Return [x, y] of the center of cell containing provided text 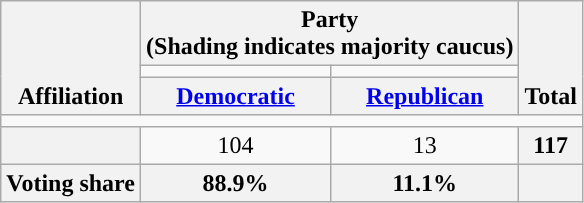
Voting share [71, 183]
Republican [425, 96]
117 [551, 145]
88.9% [236, 183]
13 [425, 145]
11.1% [425, 183]
Democratic [236, 96]
Total [551, 58]
Party (Shading indicates majority caucus) [330, 34]
Affiliation [71, 58]
104 [236, 145]
